Extract the (X, Y) coordinate from the center of the cell holding the provided text.  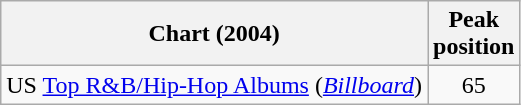
Chart (2004) (214, 34)
US Top R&B/Hip-Hop Albums (Billboard) (214, 85)
65 (474, 85)
Peakposition (474, 34)
